Output the (X, Y) coordinate of the center of the cell containing the given text.  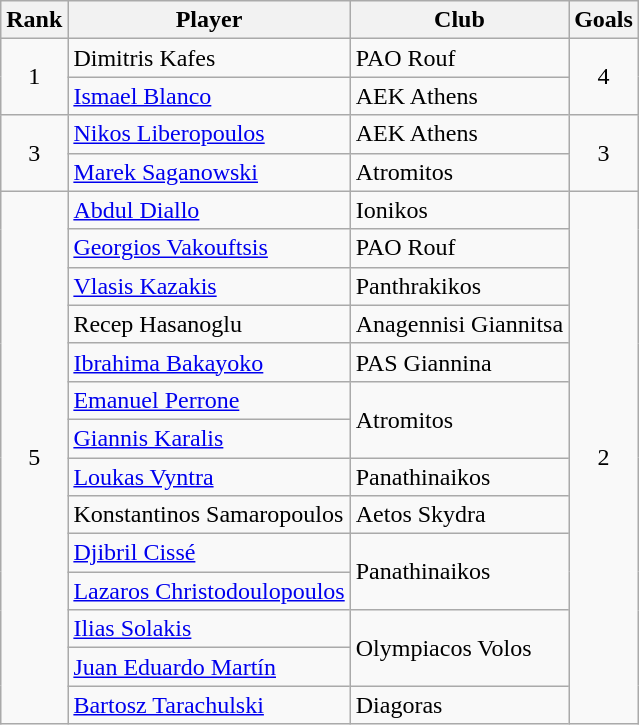
1 (34, 77)
Recep Hasanoglu (209, 324)
4 (604, 77)
Abdul Diallo (209, 210)
Nikos Liberopoulos (209, 134)
Marek Saganowski (209, 172)
Olympiacos Volos (459, 648)
Bartosz Tarachulski (209, 705)
Georgios Vakouftsis (209, 248)
Club (459, 20)
Panthrakikos (459, 286)
Ilias Solakis (209, 629)
PAS Giannina (459, 362)
Player (209, 20)
Ismael Blanco (209, 96)
Dimitris Kafes (209, 58)
Emanuel Perrone (209, 400)
Goals (604, 20)
Giannis Karalis (209, 438)
Vlasis Kazakis (209, 286)
Lazaros Christodoulopoulos (209, 591)
Aetos Skydra (459, 515)
2 (604, 458)
Loukas Vyntra (209, 477)
Rank (34, 20)
Djibril Cissé (209, 553)
Konstantinos Samaropoulos (209, 515)
Juan Eduardo Martín (209, 667)
Diagoras (459, 705)
5 (34, 458)
Anagennisi Giannitsa (459, 324)
Ibrahima Bakayoko (209, 362)
Ionikos (459, 210)
